Scan for the cell matching the given text and deliver its (X, Y) coordinate at center. 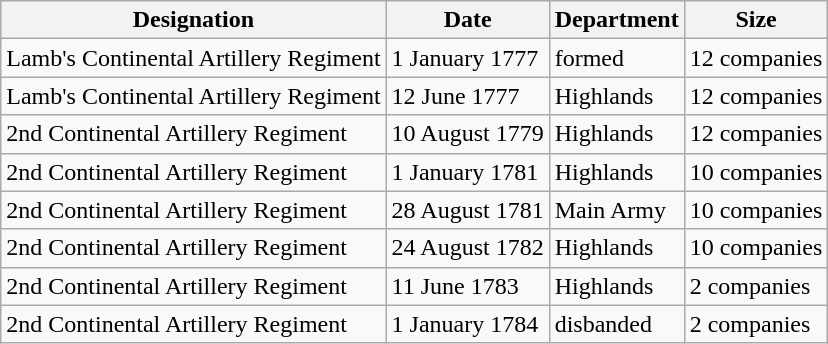
1 January 1777 (468, 58)
24 August 1782 (468, 248)
10 August 1779 (468, 134)
Main Army (616, 210)
formed (616, 58)
Date (468, 20)
28 August 1781 (468, 210)
11 June 1783 (468, 286)
1 January 1781 (468, 172)
disbanded (616, 324)
Size (756, 20)
12 June 1777 (468, 96)
1 January 1784 (468, 324)
Designation (194, 20)
Department (616, 20)
